Locate the cell with the specified text and output its (x, y) center coordinate. 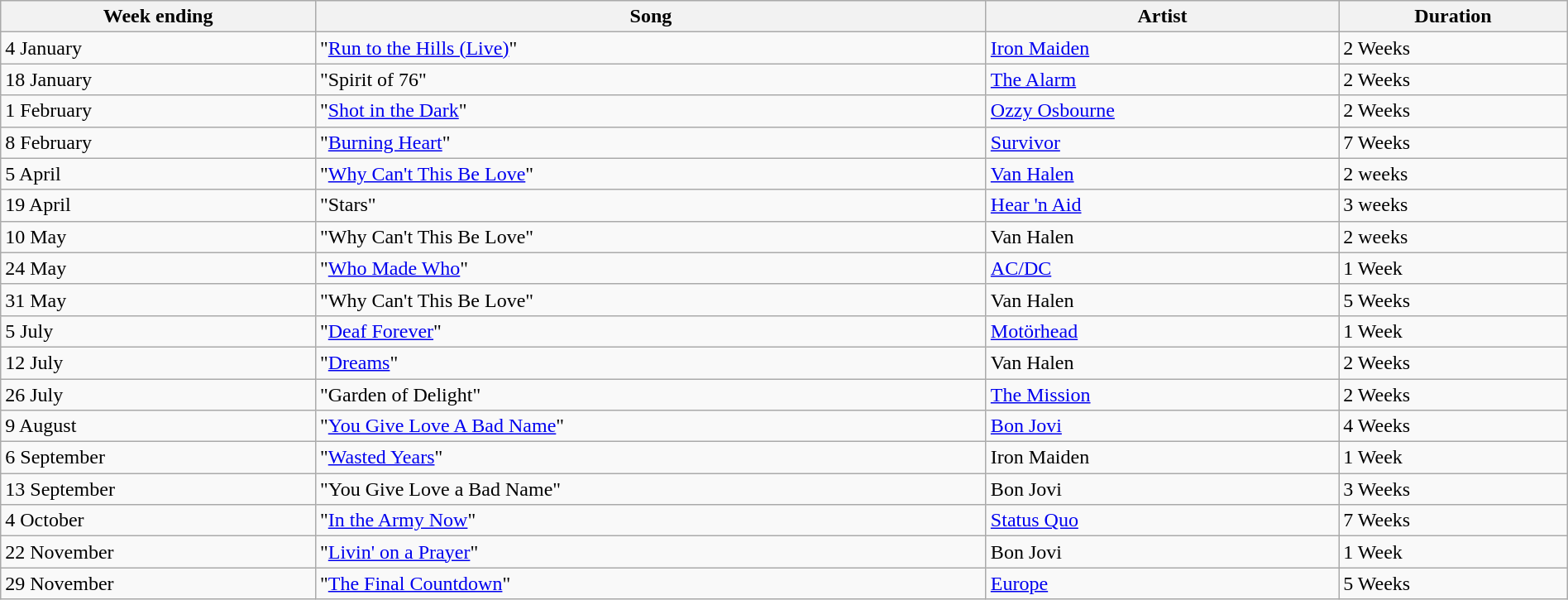
"Shot in the Dark" (650, 111)
Europe (1162, 583)
"Who Made Who" (650, 268)
The Mission (1162, 395)
"Run to the Hills (Live)" (650, 48)
6 September (159, 458)
Survivor (1162, 142)
"Burning Heart" (650, 142)
"Dreams" (650, 362)
4 January (159, 48)
5 July (159, 331)
3 Weeks (1454, 489)
18 January (159, 79)
Duration (1454, 17)
24 May (159, 268)
AC/DC (1162, 268)
Status Quo (1162, 521)
Hear 'n Aid (1162, 205)
9 August (159, 426)
1 February (159, 111)
The Alarm (1162, 79)
"Spirit of 76" (650, 79)
"The Final Countdown" (650, 583)
3 weeks (1454, 205)
Song (650, 17)
"Garden of Delight" (650, 395)
4 Weeks (1454, 426)
26 July (159, 395)
12 July (159, 362)
"Deaf Forever" (650, 331)
"You Give Love A Bad Name" (650, 426)
Motörhead (1162, 331)
Artist (1162, 17)
"You Give Love a Bad Name" (650, 489)
22 November (159, 552)
29 November (159, 583)
4 October (159, 521)
5 April (159, 174)
"Stars" (650, 205)
10 May (159, 237)
Ozzy Osbourne (1162, 111)
"Livin' on a Prayer" (650, 552)
19 April (159, 205)
"In the Army Now" (650, 521)
13 September (159, 489)
Week ending (159, 17)
8 February (159, 142)
"Wasted Years" (650, 458)
31 May (159, 300)
